From the cell containing the given text, extract its center point as [X, Y] coordinate. 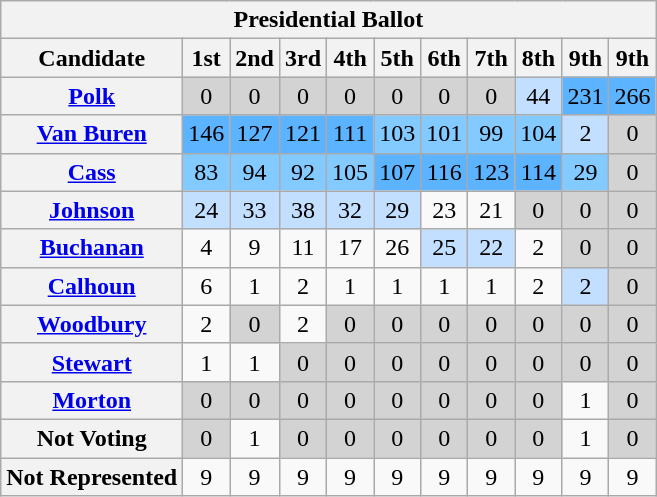
4th [350, 58]
26 [398, 248]
Morton [92, 400]
105 [350, 172]
Stewart [92, 362]
25 [444, 248]
21 [492, 210]
1st [206, 58]
Calhoun [92, 286]
32 [350, 210]
8th [538, 58]
23 [444, 210]
2nd [255, 58]
121 [302, 134]
Van Buren [92, 134]
Presidential Ballot [328, 20]
44 [538, 96]
17 [350, 248]
111 [350, 134]
6 [206, 286]
4 [206, 248]
Johnson [92, 210]
Polk [92, 96]
3rd [302, 58]
103 [398, 134]
92 [302, 172]
114 [538, 172]
38 [302, 210]
33 [255, 210]
24 [206, 210]
Candidate [92, 58]
146 [206, 134]
Cass [92, 172]
Woodbury [92, 324]
5th [398, 58]
7th [492, 58]
94 [255, 172]
99 [492, 134]
Not Represented [92, 477]
266 [632, 96]
83 [206, 172]
116 [444, 172]
127 [255, 134]
107 [398, 172]
Buchanan [92, 248]
101 [444, 134]
231 [586, 96]
123 [492, 172]
104 [538, 134]
Not Voting [92, 438]
11 [302, 248]
22 [492, 248]
6th [444, 58]
